Identify which cell holds the provided text, then report its [X, Y] central coordinate. 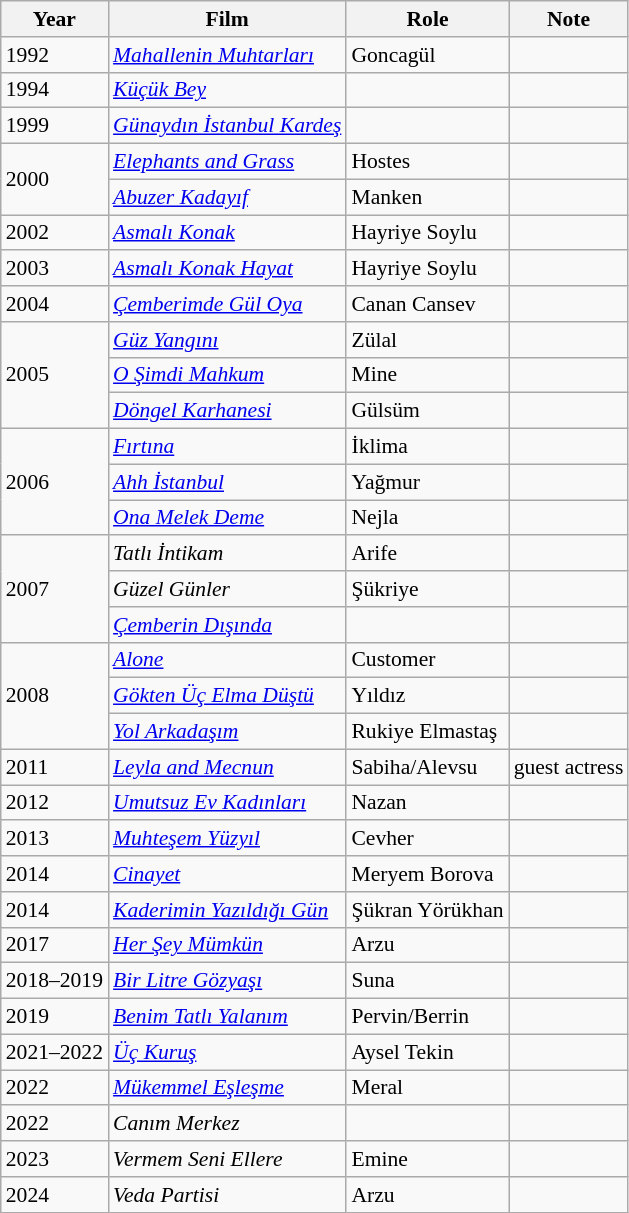
Meral [427, 1088]
Tatlı İntikam [227, 554]
Mükemmel Eşleşme [227, 1088]
Cinayet [227, 874]
Her Şey Mümkün [227, 945]
Çemberimde Gül Oya [227, 304]
Muhteşem Yüzyıl [227, 839]
2007 [54, 590]
Ona Melek Deme [227, 518]
Meryem Borova [427, 874]
2005 [54, 376]
Abuzer Kadayıf [227, 197]
2018–2019 [54, 981]
Gülsüm [427, 411]
Suna [427, 981]
Film [227, 19]
2012 [54, 803]
Sabiha/Alevsu [427, 767]
2023 [54, 1159]
Bir Litre Gözyaşı [227, 981]
Küçük Bey [227, 90]
1994 [54, 90]
2008 [54, 696]
2003 [54, 269]
Vermem Seni Ellere [227, 1159]
2013 [54, 839]
Goncagül [427, 55]
Şükran Yörükhan [427, 910]
Elephants and Grass [227, 162]
Yol Arkadaşım [227, 732]
Nazan [427, 803]
Veda Partisi [227, 1195]
Günaydın İstanbul Kardeş [227, 126]
Leyla and Mecnun [227, 767]
Mine [427, 375]
Güzel Günler [227, 589]
guest actress [569, 767]
Mahallenin Muhtarları [227, 55]
Şükriye [427, 589]
Role [427, 19]
2017 [54, 945]
Nejla [427, 518]
Ahh İstanbul [227, 482]
Asmalı Konak [227, 233]
Pervin/Berrin [427, 1017]
Rukiye Elmastaş [427, 732]
Customer [427, 660]
Alone [227, 660]
Note [569, 19]
Emine [427, 1159]
Çemberin Dışında [227, 625]
Canan Cansev [427, 304]
Cevher [427, 839]
Üç Kuruş [227, 1052]
Kaderimin Yazıldığı Gün [227, 910]
2021–2022 [54, 1052]
Manken [427, 197]
İklima [427, 447]
O Şimdi Mahkum [227, 375]
2000 [54, 180]
Benim Tatlı Yalanım [227, 1017]
Canım Merkez [227, 1124]
Yağmur [427, 482]
2002 [54, 233]
Umutsuz Ev Kadınları [227, 803]
Döngel Karhanesi [227, 411]
Güz Yangını [227, 340]
Fırtına [227, 447]
2006 [54, 482]
Gökten Üç Elma Düştü [227, 696]
2004 [54, 304]
Asmalı Konak Hayat [227, 269]
1999 [54, 126]
Hostes [427, 162]
2024 [54, 1195]
2019 [54, 1017]
1992 [54, 55]
Yıldız [427, 696]
Zülal [427, 340]
Year [54, 19]
Aysel Tekin [427, 1052]
2011 [54, 767]
Arife [427, 554]
